Return the [x, y] coordinate for the center point of the cell that contains the specified text.  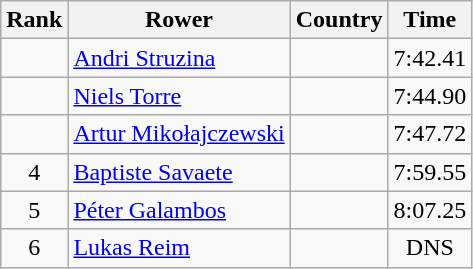
Niels Torre [179, 96]
7:44.90 [430, 96]
Baptiste Savaete [179, 172]
DNS [430, 248]
Time [430, 20]
7:47.72 [430, 134]
Country [339, 20]
Andri Struzina [179, 58]
6 [34, 248]
Lukas Reim [179, 248]
7:42.41 [430, 58]
7:59.55 [430, 172]
Péter Galambos [179, 210]
Rower [179, 20]
Rank [34, 20]
4 [34, 172]
8:07.25 [430, 210]
5 [34, 210]
Artur Mikołajczewski [179, 134]
